Output the (X, Y) coordinate of the center of the cell containing the given text.  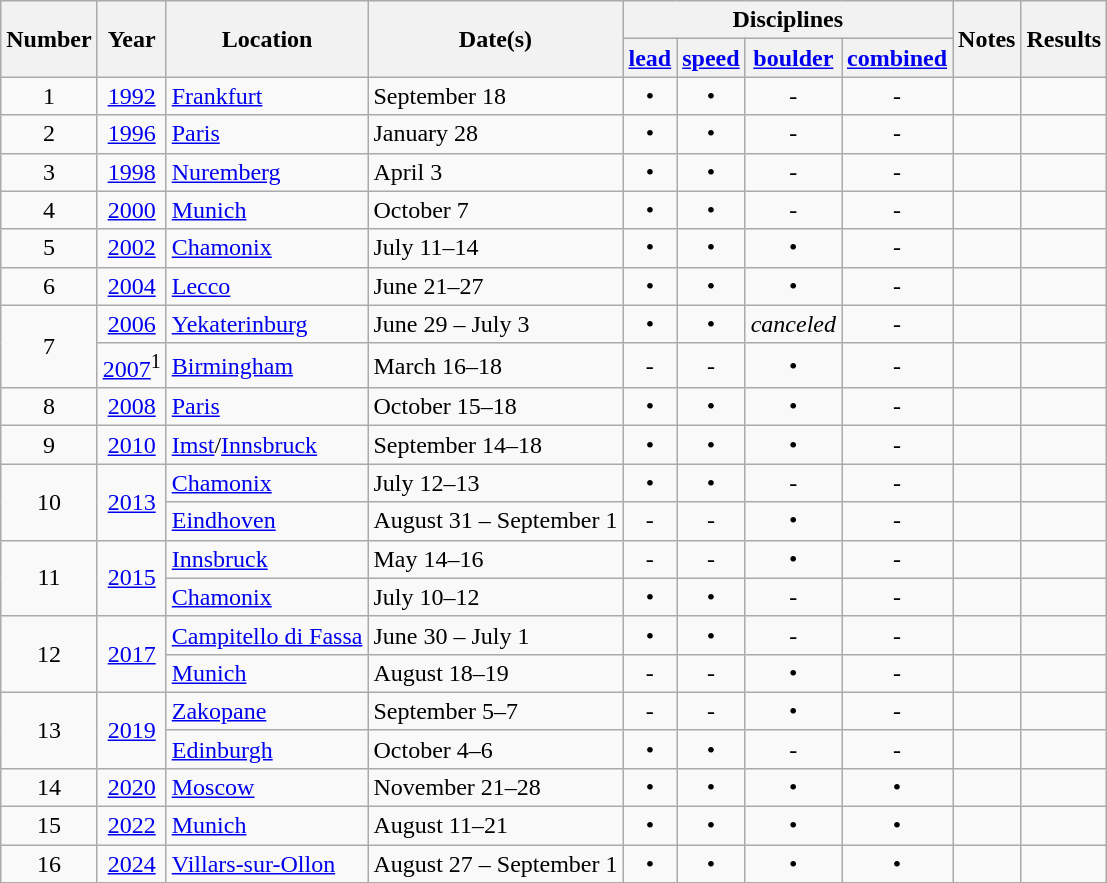
15 (49, 826)
August 11–21 (496, 826)
1 (49, 96)
June 29 – July 3 (496, 324)
2002 (132, 248)
Imst/Innsbruck (267, 445)
2006 (132, 324)
Innsbruck (267, 559)
November 21–28 (496, 787)
Eindhoven (267, 521)
March 16–18 (496, 366)
Frankfurt (267, 96)
12 (49, 654)
July 11–14 (496, 248)
1998 (132, 172)
September 5–7 (496, 711)
16 (49, 864)
Results (1064, 39)
July 12–13 (496, 483)
August 27 – September 1 (496, 864)
June 21–27 (496, 286)
Campitello di Fassa (267, 635)
2000 (132, 210)
20071 (132, 366)
2015 (132, 578)
2 (49, 134)
October 15–18 (496, 407)
2004 (132, 286)
Moscow (267, 787)
2024 (132, 864)
4 (49, 210)
May 14–16 (496, 559)
2013 (132, 502)
September 18 (496, 96)
Date(s) (496, 39)
13 (49, 730)
lead (650, 58)
6 (49, 286)
1996 (132, 134)
3 (49, 172)
Location (267, 39)
8 (49, 407)
Villars-sur-Ollon (267, 864)
boulder (793, 58)
9 (49, 445)
2020 (132, 787)
2022 (132, 826)
10 (49, 502)
11 (49, 578)
August 31 – September 1 (496, 521)
Lecco (267, 286)
Yekaterinburg (267, 324)
combined (898, 58)
October 4–6 (496, 749)
Year (132, 39)
Birmingham (267, 366)
1992 (132, 96)
canceled (793, 324)
Edinburgh (267, 749)
14 (49, 787)
June 30 – July 1 (496, 635)
October 7 (496, 210)
July 10–12 (496, 597)
August 18–19 (496, 673)
2008 (132, 407)
7 (49, 346)
speed (711, 58)
Zakopane (267, 711)
Notes (987, 39)
Disciplines (788, 20)
2017 (132, 654)
2019 (132, 730)
5 (49, 248)
Number (49, 39)
2010 (132, 445)
Nuremberg (267, 172)
April 3 (496, 172)
January 28 (496, 134)
September 14–18 (496, 445)
